Output the (x, y) coordinate of the center of the cell containing the given text.  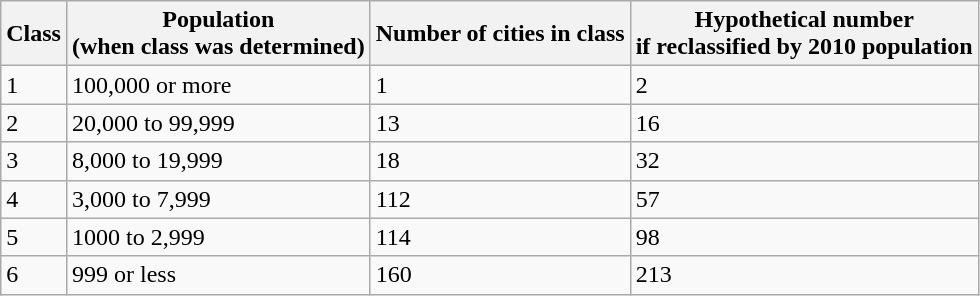
112 (500, 199)
32 (804, 161)
8,000 to 19,999 (218, 161)
6 (34, 275)
98 (804, 237)
160 (500, 275)
Hypothetical numberif reclassified by 2010 population (804, 34)
Population(when class was determined) (218, 34)
Class (34, 34)
Number of cities in class (500, 34)
213 (804, 275)
16 (804, 123)
18 (500, 161)
5 (34, 237)
1000 to 2,999 (218, 237)
3,000 to 7,999 (218, 199)
3 (34, 161)
4 (34, 199)
20,000 to 99,999 (218, 123)
100,000 or more (218, 85)
999 or less (218, 275)
114 (500, 237)
57 (804, 199)
13 (500, 123)
